Provide the (X, Y) coordinate of the cell's center where the given text is located.  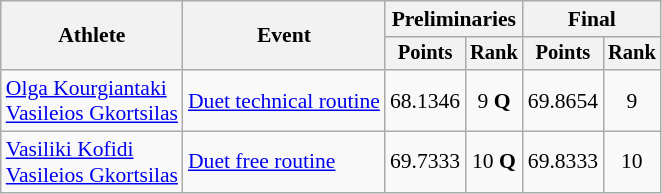
Preliminaries (454, 19)
Final (592, 19)
Olga KourgiantakiVasileios Gkortsilas (92, 100)
69.7333 (425, 162)
10 (632, 162)
Event (284, 36)
10 Q (494, 162)
9 Q (494, 100)
69.8333 (563, 162)
9 (632, 100)
Athlete (92, 36)
Duet free routine (284, 162)
69.8654 (563, 100)
68.1346 (425, 100)
Vasiliki KofidiVasileios Gkortsilas (92, 162)
Duet technical routine (284, 100)
